Extract the [X, Y] coordinate from the center of the cell holding the provided text.  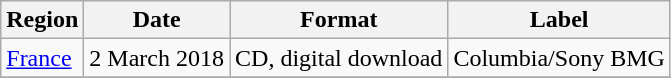
CD, digital download [339, 58]
2 March 2018 [157, 58]
Date [157, 20]
Region [42, 20]
Columbia/Sony BMG [559, 58]
Format [339, 20]
France [42, 58]
Label [559, 20]
